For the text-containing cell, return its midpoint in [X, Y] coordinate format. 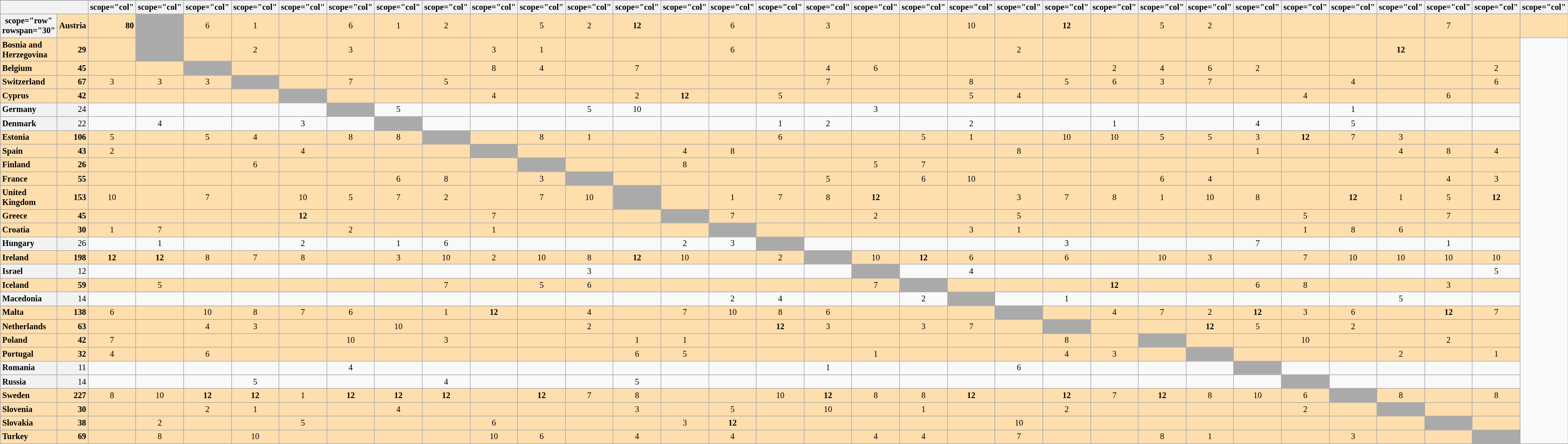
Slovenia [29, 409]
Poland [29, 340]
Netherlands [29, 326]
138 [72, 312]
63 [72, 326]
Ireland [29, 257]
24 [72, 109]
67 [72, 82]
22 [72, 123]
Finland [29, 165]
43 [72, 151]
Estonia [29, 137]
Sweden [29, 395]
227 [72, 395]
Hungary [29, 244]
France [29, 179]
106 [72, 137]
Austria [72, 26]
Turkey [29, 437]
59 [72, 285]
Greece [29, 216]
29 [72, 50]
scope="row" rowspan="30" [29, 26]
32 [72, 354]
80 [112, 26]
Israel [29, 271]
Iceland [29, 285]
11 [72, 368]
198 [72, 257]
Macedonia [29, 299]
Spain [29, 151]
153 [72, 197]
Romania [29, 368]
38 [72, 423]
Slovakia [29, 423]
Switzerland [29, 82]
Portugal [29, 354]
Belgium [29, 68]
69 [72, 437]
Bosnia and Herzegovina [29, 50]
Denmark [29, 123]
Germany [29, 109]
United Kingdom [29, 197]
Cyprus [29, 96]
Croatia [29, 230]
Russia [29, 382]
Malta [29, 312]
55 [72, 179]
